Locate the cell with the specified text and output its [x, y] center coordinate. 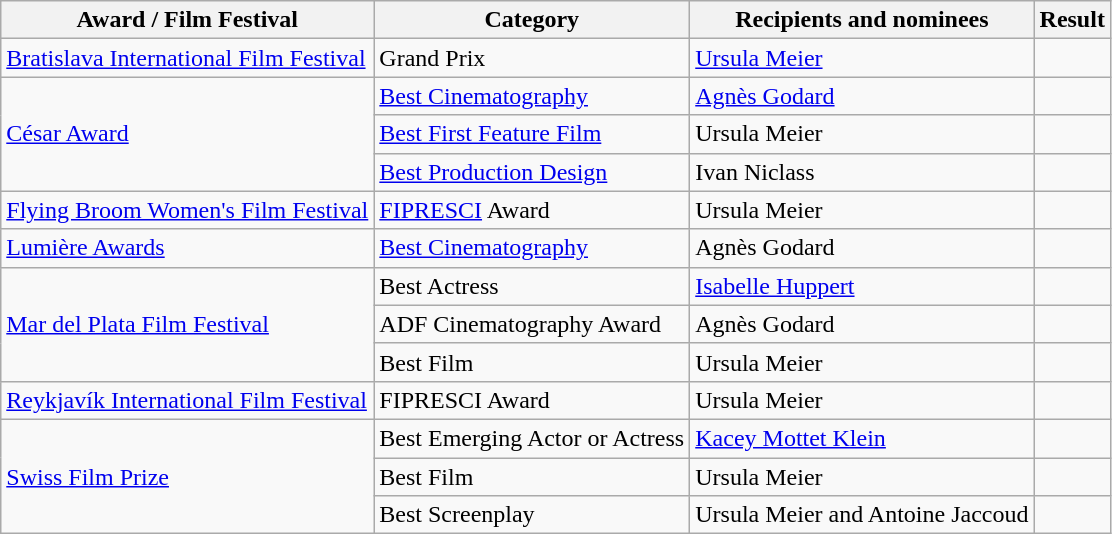
Grand Prix [532, 58]
Flying Broom Women's Film Festival [188, 210]
Result [1072, 20]
Lumière Awards [188, 248]
Mar del Plata Film Festival [188, 324]
Category [532, 20]
Isabelle Huppert [862, 286]
Ivan Niclass [862, 172]
Kacey Mottet Klein [862, 438]
Best Screenplay [532, 515]
César Award [188, 134]
Best First Feature Film [532, 134]
ADF Cinematography Award [532, 324]
Award / Film Festival [188, 20]
Best Emerging Actor or Actress [532, 438]
Bratislava International Film Festival [188, 58]
Reykjavík International Film Festival [188, 400]
Best Production Design [532, 172]
Best Actress [532, 286]
Ursula Meier and Antoine Jaccoud [862, 515]
Swiss Film Prize [188, 476]
Recipients and nominees [862, 20]
